Output the (X, Y) coordinate of the center of the cell containing the given text.  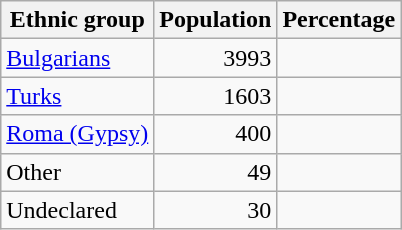
30 (216, 210)
3993 (216, 58)
1603 (216, 96)
400 (216, 134)
Undeclared (78, 210)
Other (78, 172)
Percentage (339, 20)
Roma (Gypsy) (78, 134)
Population (216, 20)
Bulgarians (78, 58)
Turks (78, 96)
49 (216, 172)
Ethnic group (78, 20)
